Determine the (x, y) coordinate at the center of the cell enclosing the given text.  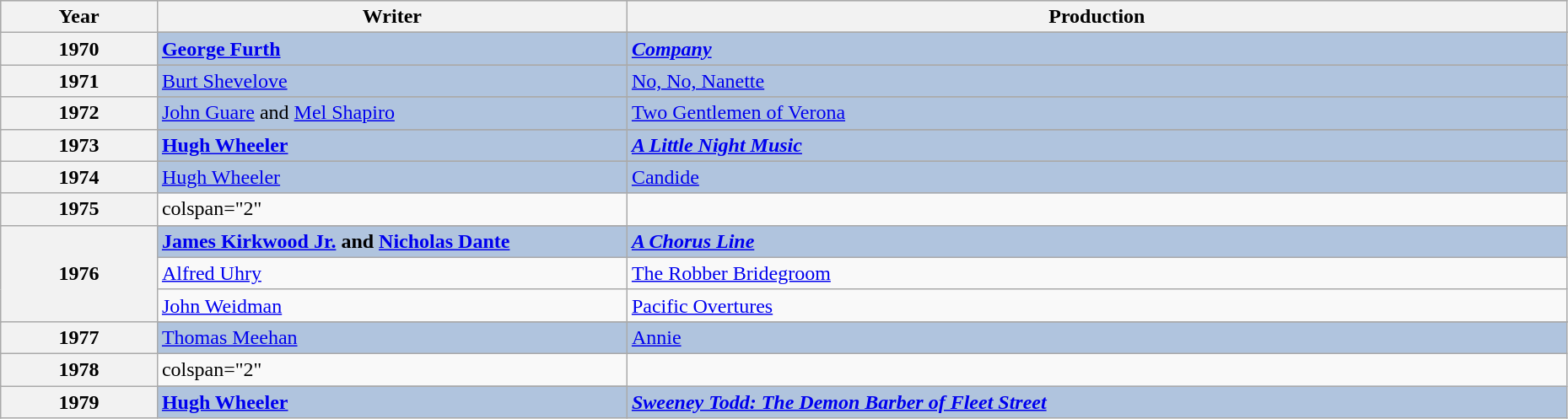
Candide (1097, 177)
Pacific Overtures (1097, 305)
1973 (79, 145)
John Weidman (391, 305)
Annie (1097, 337)
Thomas Meehan (391, 337)
Burt Shevelove (391, 81)
A Little Night Music (1097, 145)
1974 (79, 177)
A Chorus Line (1097, 241)
The Robber Bridegroom (1097, 273)
Two Gentlemen of Verona (1097, 113)
1970 (79, 49)
1971 (79, 81)
Year (79, 17)
Company (1097, 49)
1976 (79, 273)
1979 (79, 402)
George Furth (391, 49)
John Guare and Mel Shapiro (391, 113)
Alfred Uhry (391, 273)
Production (1097, 17)
James Kirkwood Jr. and Nicholas Dante (391, 241)
Sweeney Todd: The Demon Barber of Fleet Street (1097, 402)
1975 (79, 209)
1978 (79, 369)
1977 (79, 337)
Writer (391, 17)
No, No, Nanette (1097, 81)
1972 (79, 113)
